Extract the [X, Y] coordinate from the center of the cell holding the provided text.  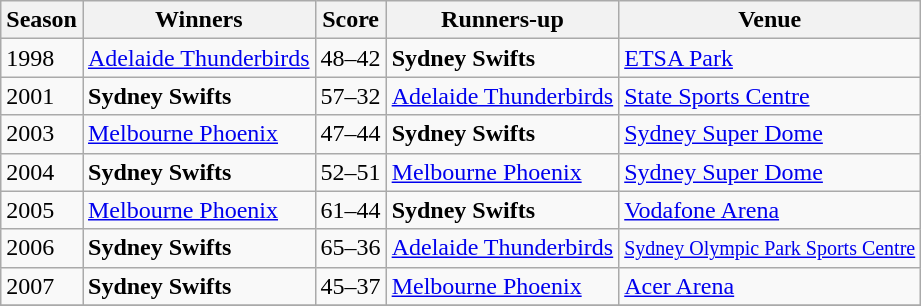
52–51 [350, 172]
Score [350, 20]
Acer Arena [770, 286]
Runners-up [502, 20]
Winners [198, 20]
65–36 [350, 248]
Season [42, 20]
45–37 [350, 286]
2007 [42, 286]
47–44 [350, 134]
2005 [42, 210]
57–32 [350, 96]
2004 [42, 172]
Venue [770, 20]
1998 [42, 58]
State Sports Centre [770, 96]
2003 [42, 134]
61–44 [350, 210]
48–42 [350, 58]
ETSA Park [770, 58]
Sydney Olympic Park Sports Centre [770, 248]
2001 [42, 96]
Vodafone Arena [770, 210]
2006 [42, 248]
